Extract the (x, y) coordinate from the center of the cell holding the provided text.  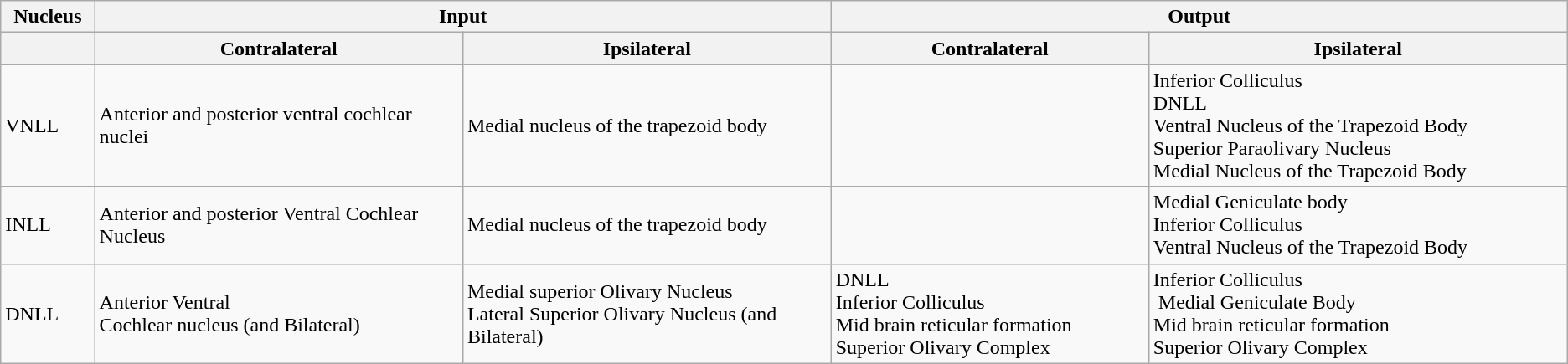
Output (1199, 17)
Input (462, 17)
Medial superior Olivary Nucleus Lateral Superior Olivary Nucleus (and Bilateral) (647, 313)
INLL (48, 225)
DNLL (48, 313)
Medial Geniculate bodyInferior ColliculusVentral Nucleus of the Trapezoid Body (1358, 225)
Anterior Ventral Cochlear nucleus (and Bilateral) (278, 313)
Anterior and posterior Ventral Cochlear Nucleus (278, 225)
Inferior Colliculus Medial Geniculate Body Mid brain reticular formation Superior Olivary Complex (1358, 313)
Nucleus (48, 17)
VNLL (48, 126)
Anterior and posterior ventral cochlear nuclei (278, 126)
Inferior ColliculusDNLLVentral Nucleus of the Trapezoid BodySuperior Paraolivary NucleusMedial Nucleus of the Trapezoid Body (1358, 126)
DNLLInferior Colliculus Mid brain reticular formation Superior Olivary Complex (990, 313)
